Determine the [X, Y] coordinate at the center of the cell enclosing the given text.  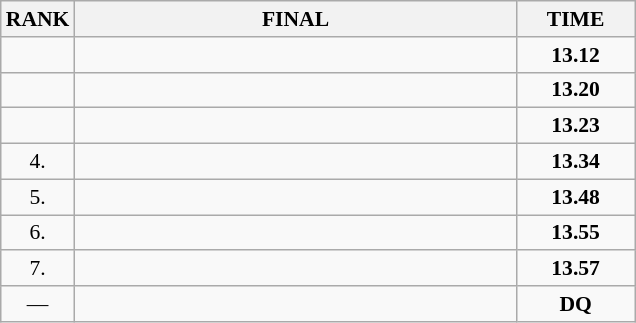
13.55 [576, 233]
13.34 [576, 162]
6. [38, 233]
7. [38, 269]
13.57 [576, 269]
5. [38, 197]
TIME [576, 19]
DQ [576, 304]
RANK [38, 19]
— [38, 304]
13.23 [576, 126]
FINAL [295, 19]
4. [38, 162]
13.20 [576, 90]
13.12 [576, 55]
13.48 [576, 197]
